Capture the cell that displays the provided text and extract its (x, y) central coordinate. 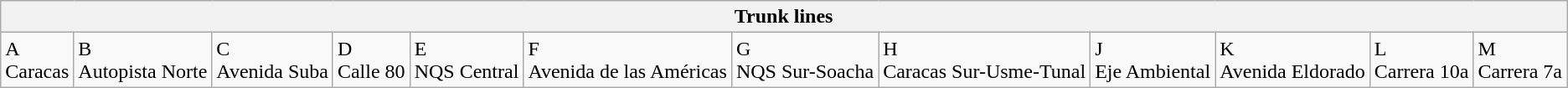
JEje Ambiental (1153, 60)
GNQS Sur-Soacha (804, 60)
HCaracas Sur-Usme-Tunal (985, 60)
Trunk lines (784, 17)
MCarrera 7a (1520, 60)
ENQS Central (467, 60)
ACaracas (37, 60)
CAvenida Suba (273, 60)
FAvenida de las Américas (628, 60)
KAvenida Eldorado (1293, 60)
BAutopista Norte (142, 60)
DCalle 80 (371, 60)
LCarrera 10a (1421, 60)
